Output the [X, Y] coordinate of the center of the cell containing the given text.  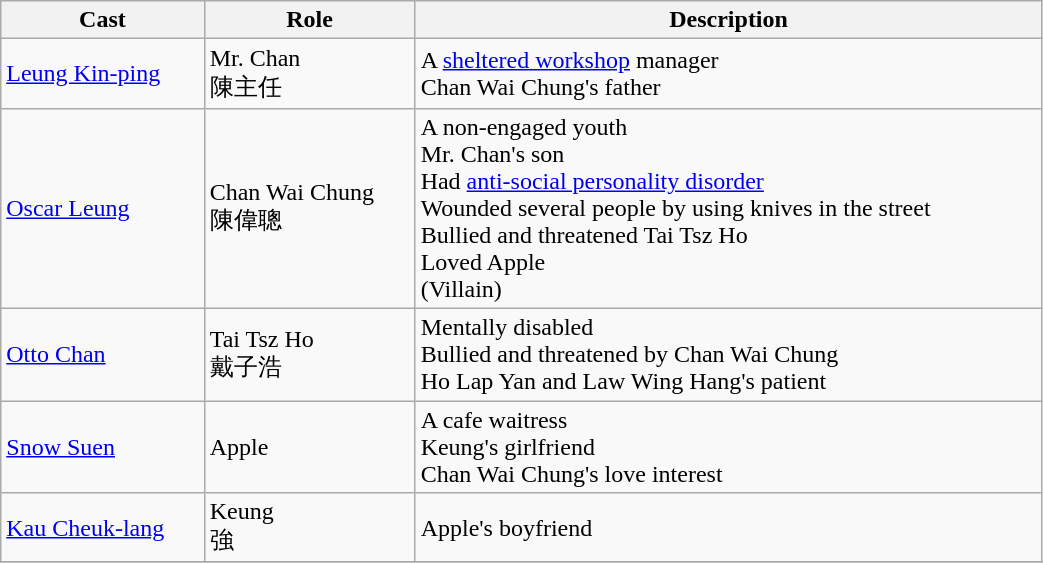
Mentally disabledBullied and threatened by Chan Wai ChungHo Lap Yan and Law Wing Hang's patient [728, 354]
Apple's boyfriend [728, 528]
Leung Kin-ping [102, 74]
Kau Cheuk-lang [102, 528]
Role [310, 20]
A cafe waitressKeung's girlfriend Chan Wai Chung's love interest [728, 446]
Chan Wai Chung陳偉聰 [310, 208]
Tai Tsz Ho戴子浩 [310, 354]
Apple [310, 446]
Keung強 [310, 528]
Mr. Chan陳主任 [310, 74]
Otto Chan [102, 354]
Description [728, 20]
Cast [102, 20]
Oscar Leung [102, 208]
Snow Suen [102, 446]
A sheltered workshop managerChan Wai Chung's father [728, 74]
